Detect which cell encompasses the target text, then output its (x, y) center coordinate. 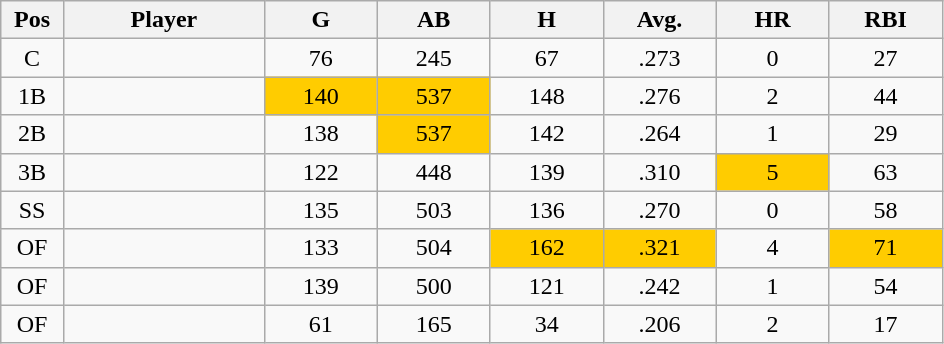
58 (886, 210)
.270 (660, 210)
71 (886, 248)
503 (434, 210)
G (320, 20)
RBI (886, 20)
448 (434, 172)
136 (546, 210)
AB (434, 20)
.264 (660, 134)
5 (772, 172)
140 (320, 96)
27 (886, 58)
.310 (660, 172)
Player (164, 20)
.321 (660, 248)
.206 (660, 324)
76 (320, 58)
44 (886, 96)
165 (434, 324)
142 (546, 134)
61 (320, 324)
.276 (660, 96)
54 (886, 286)
.273 (660, 58)
500 (434, 286)
SS (32, 210)
Avg. (660, 20)
138 (320, 134)
135 (320, 210)
63 (886, 172)
133 (320, 248)
162 (546, 248)
C (32, 58)
3B (32, 172)
Pos (32, 20)
122 (320, 172)
4 (772, 248)
2B (32, 134)
H (546, 20)
1B (32, 96)
17 (886, 324)
148 (546, 96)
34 (546, 324)
504 (434, 248)
121 (546, 286)
29 (886, 134)
.242 (660, 286)
67 (546, 58)
245 (434, 58)
HR (772, 20)
